Search for the cell housing the specified text and yield its (X, Y) center coordinate. 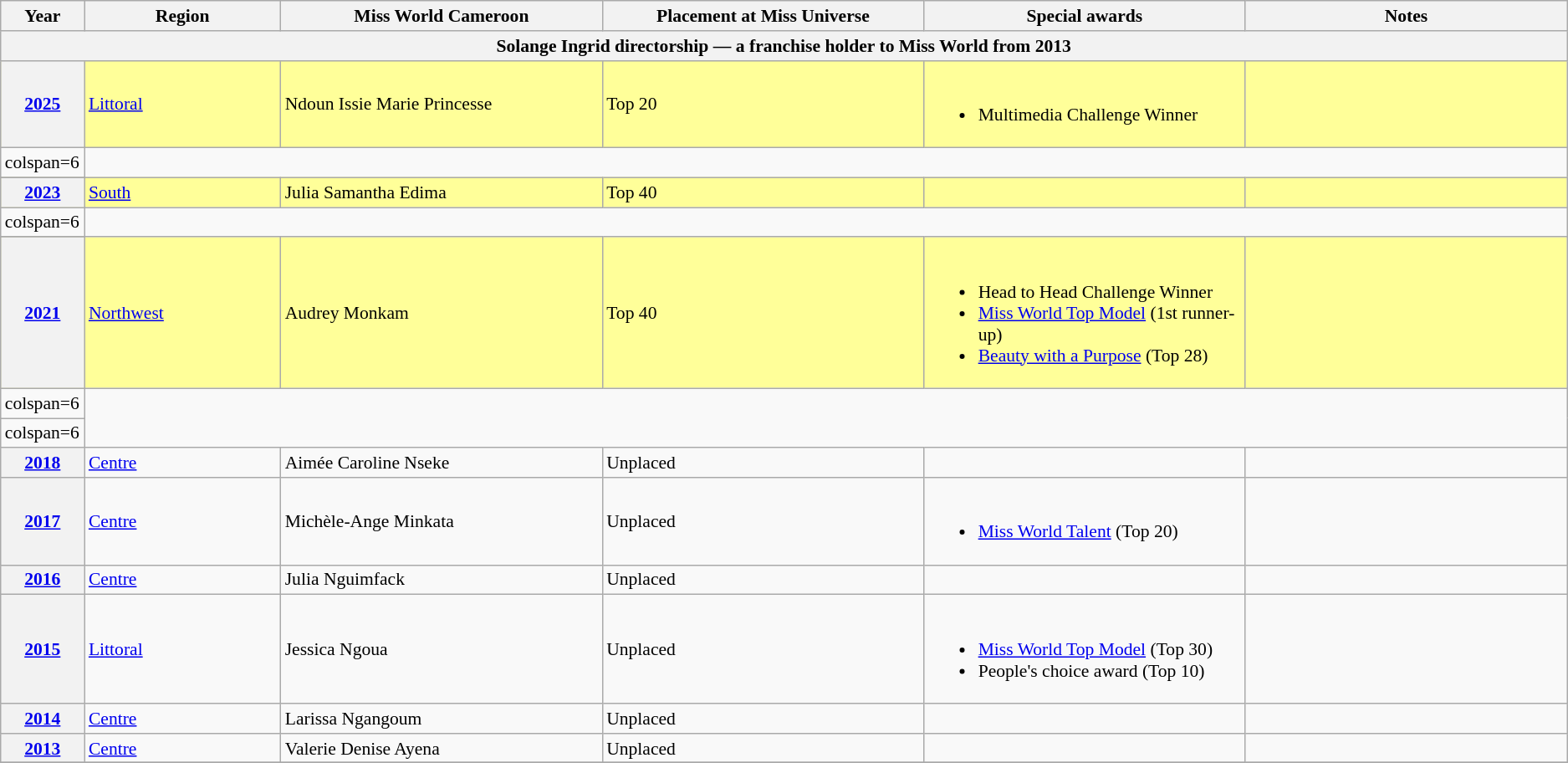
2023 (43, 192)
South (182, 192)
Head to Head Challenge WinnerMiss World Top Model (1st runner-up)Beauty with a Purpose (Top 28) (1085, 313)
2016 (43, 581)
2014 (43, 719)
2015 (43, 649)
2018 (43, 463)
Notes (1406, 16)
Special awards (1085, 16)
Multimedia Challenge Winner (1085, 104)
Jessica Ngoua (442, 649)
Ndoun Issie Marie Princesse (442, 104)
2017 (43, 521)
Julia Nguimfack (442, 581)
Northwest (182, 313)
Michèle-Ange Minkata (442, 521)
Region (182, 16)
2025 (43, 104)
Aimée Caroline Nseke (442, 463)
Miss World Top Model (Top 30)People's choice award (Top 10) (1085, 649)
Solange Ingrid directorship — a franchise holder to Miss World from 2013 (784, 46)
2021 (43, 313)
Julia Samantha Edima (442, 192)
Placement at Miss Universe (763, 16)
Year (43, 16)
Top 20 (763, 104)
Miss World Talent (Top 20) (1085, 521)
Larissa Ngangoum (442, 719)
Miss World Cameroon (442, 16)
Audrey Monkam (442, 313)
